Return [X, Y] of the center of cell containing provided text 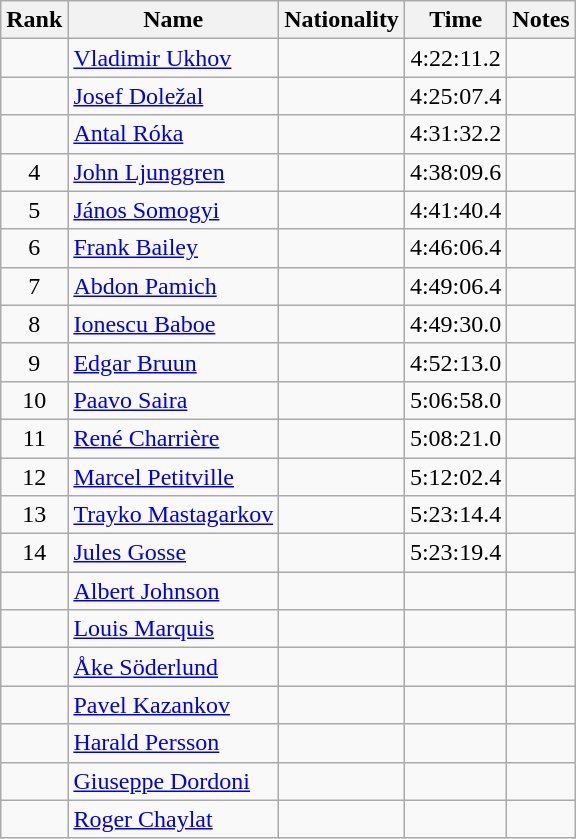
12 [34, 477]
Jules Gosse [174, 553]
Ionescu Baboe [174, 324]
Notes [541, 20]
5:08:21.0 [455, 438]
Giuseppe Dordoni [174, 781]
4:41:40.4 [455, 210]
10 [34, 400]
5 [34, 210]
Antal Róka [174, 134]
7 [34, 286]
René Charrière [174, 438]
Åke Söderlund [174, 667]
Vladimir Ukhov [174, 58]
Trayko Mastagarkov [174, 515]
János Somogyi [174, 210]
4:52:13.0 [455, 362]
4:49:30.0 [455, 324]
5:06:58.0 [455, 400]
Paavo Saira [174, 400]
Rank [34, 20]
Nationality [342, 20]
Frank Bailey [174, 248]
6 [34, 248]
John Ljunggren [174, 172]
Marcel Petitville [174, 477]
4 [34, 172]
Time [455, 20]
Albert Johnson [174, 591]
4:38:09.6 [455, 172]
Name [174, 20]
Pavel Kazankov [174, 705]
Edgar Bruun [174, 362]
13 [34, 515]
Roger Chaylat [174, 819]
4:22:11.2 [455, 58]
9 [34, 362]
Josef Doležal [174, 96]
14 [34, 553]
Louis Marquis [174, 629]
Harald Persson [174, 743]
4:49:06.4 [455, 286]
5:23:19.4 [455, 553]
11 [34, 438]
4:25:07.4 [455, 96]
5:23:14.4 [455, 515]
4:46:06.4 [455, 248]
5:12:02.4 [455, 477]
Abdon Pamich [174, 286]
8 [34, 324]
4:31:32.2 [455, 134]
